Detect which cell encompasses the target text, then output its (X, Y) center coordinate. 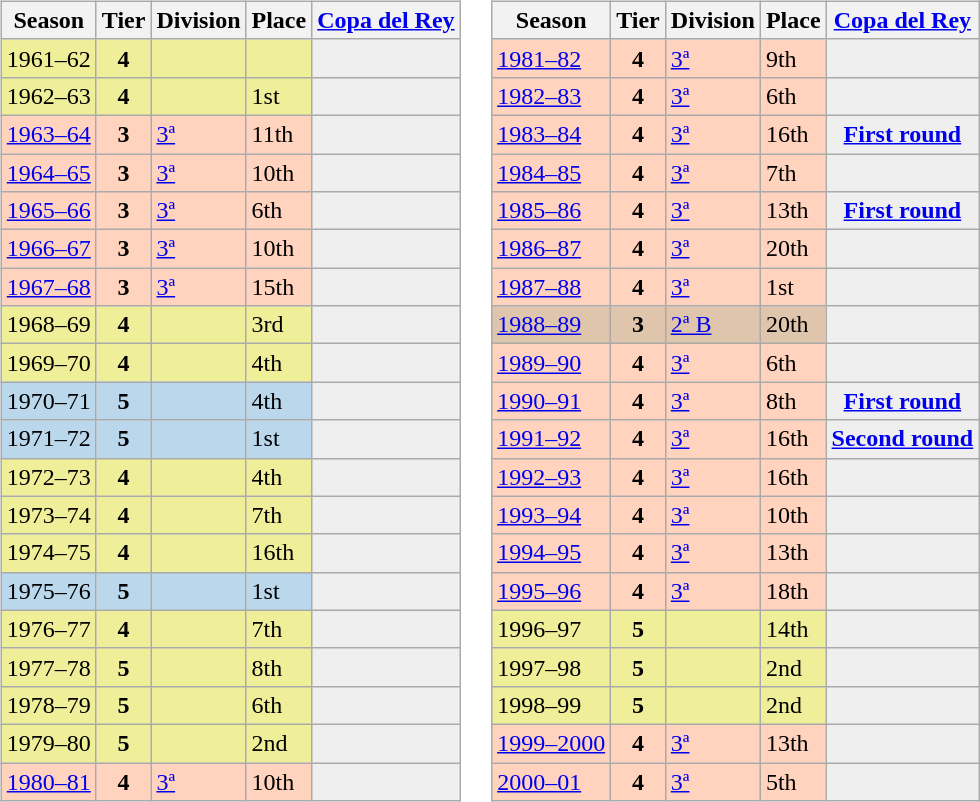
1977–78 (48, 667)
1988–89 (552, 325)
1965–66 (48, 211)
1993–94 (552, 515)
1975–76 (48, 591)
1973–74 (48, 515)
1983–84 (552, 134)
1997–98 (552, 667)
1990–91 (552, 401)
1986–87 (552, 249)
5th (793, 781)
1982–83 (552, 96)
3rd (279, 325)
1979–80 (48, 743)
1989–90 (552, 363)
1987–88 (552, 287)
1968–69 (48, 325)
2ª B (712, 325)
1969–70 (48, 363)
1992–93 (552, 477)
1966–67 (48, 249)
1970–71 (48, 401)
1971–72 (48, 439)
1991–92 (552, 439)
1998–99 (552, 705)
2000–01 (552, 781)
9th (793, 58)
1974–75 (48, 553)
1962–63 (48, 96)
1964–65 (48, 173)
1984–85 (552, 173)
1972–73 (48, 477)
1985–86 (552, 211)
1996–97 (552, 629)
1978–79 (48, 705)
1999–2000 (552, 743)
Second round (902, 439)
1981–82 (552, 58)
15th (279, 287)
1961–62 (48, 58)
14th (793, 629)
11th (279, 134)
1994–95 (552, 553)
1980–81 (48, 781)
1976–77 (48, 629)
1967–68 (48, 287)
1963–64 (48, 134)
18th (793, 591)
1995–96 (552, 591)
